From the cell containing the given text, extract its center point as (X, Y) coordinate. 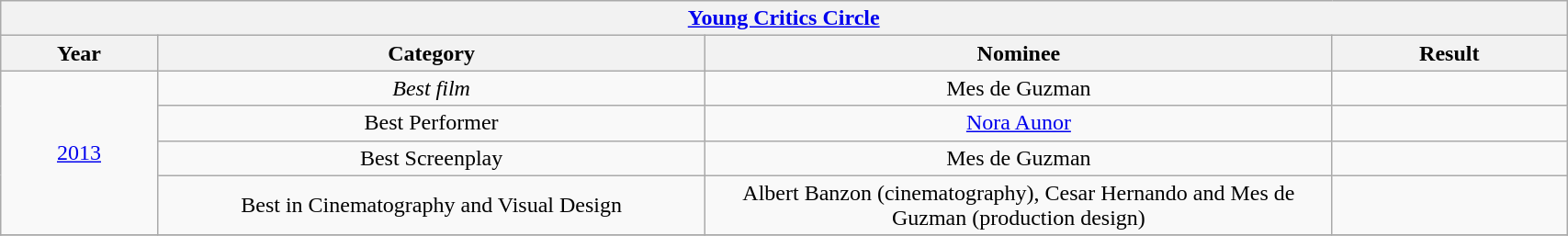
Result (1450, 53)
Best Screenplay (432, 158)
Nominee (1019, 53)
Year (79, 53)
Best film (432, 88)
2013 (79, 152)
Albert Banzon (cinematography), Cesar Hernando and Mes de Guzman (production design) (1019, 206)
Best in Cinematography and Visual Design (432, 206)
Category (432, 53)
Best Performer (432, 123)
Young Critics Circle (784, 18)
Nora Aunor (1019, 123)
